Detect which cell encompasses the target text, then output its (x, y) center coordinate. 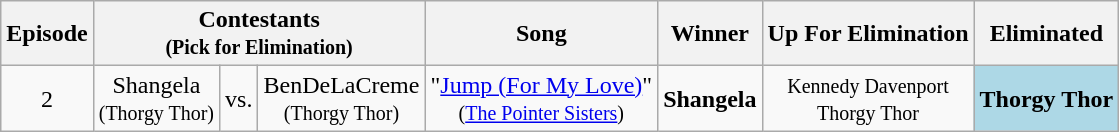
"Jump (For My Love)" (The Pointer Sisters) (542, 98)
Shangela(Thorgy Thor) (156, 98)
BenDeLaCreme (Thorgy Thor) (342, 98)
vs. (239, 98)
Thorgy Thor (1046, 98)
Winner (710, 34)
2 (47, 98)
Episode (47, 34)
Eliminated (1046, 34)
Shangela (710, 98)
Up For Elimination (868, 34)
Song (542, 34)
Contestants(Pick for Elimination) (259, 34)
Kennedy DavenportThorgy Thor (868, 98)
